Extract the (X, Y) coordinate from the center of the cell holding the provided text.  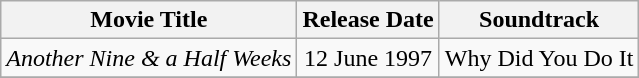
Soundtrack (539, 20)
Release Date (368, 20)
12 June 1997 (368, 58)
Why Did You Do It (539, 58)
Movie Title (149, 20)
Another Nine & a Half Weeks (149, 58)
